Capture the cell that displays the provided text and extract its [x, y] central coordinate. 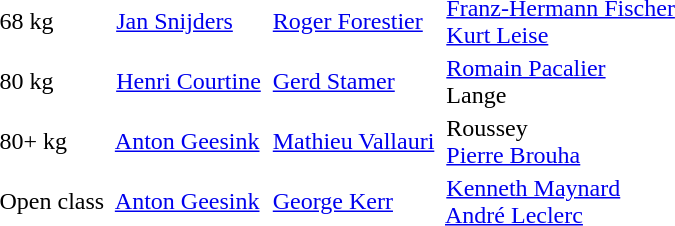
Anton Geesink [186, 142]
Mathieu Vallauri [350, 142]
Gerd Stamer [350, 82]
Henri Courtine [186, 82]
